Detect which cell encompasses the target text, then output its [X, Y] center coordinate. 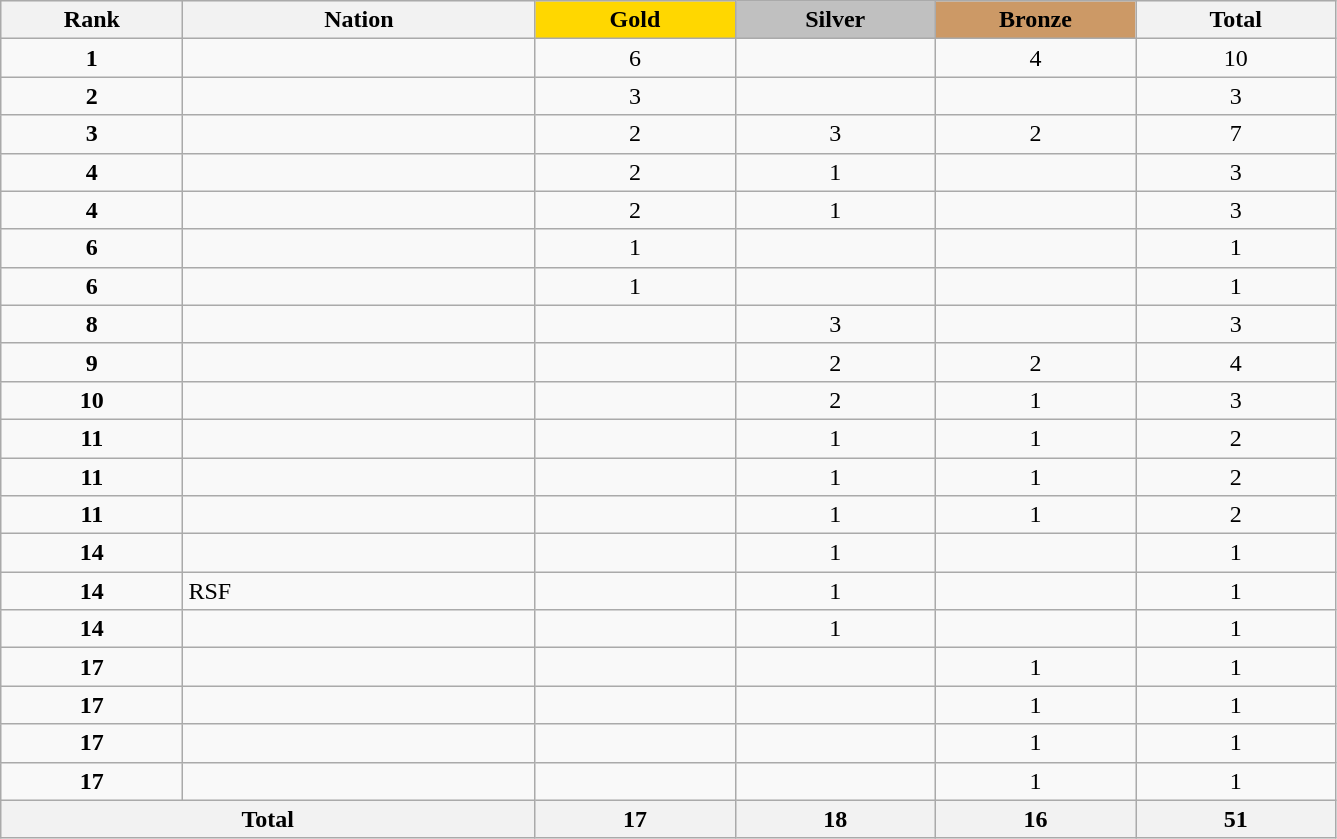
Nation [359, 20]
RSF [359, 591]
18 [835, 819]
51 [1236, 819]
7 [1236, 134]
Rank [92, 20]
9 [92, 362]
Gold [635, 20]
16 [1035, 819]
8 [92, 324]
Bronze [1035, 20]
Silver [835, 20]
